Capture the cell that displays the provided text and extract its (x, y) central coordinate. 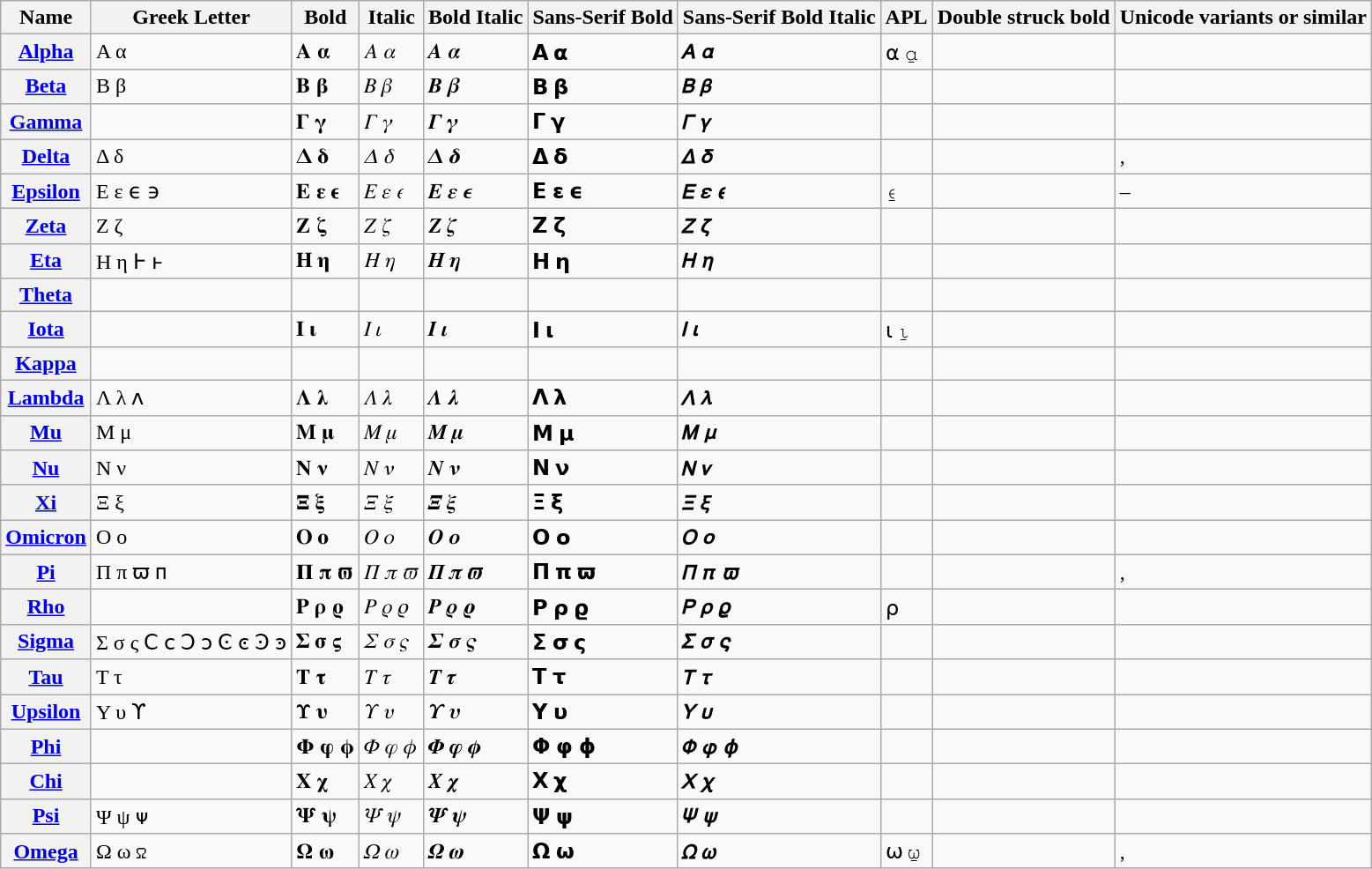
𝚪 𝛄 (326, 122)
𝚺 𝛔 𝛓 (326, 642)
𝞚 𝞴 (779, 397)
Ω ω ꭥ (190, 851)
𝚳 𝛍 (326, 433)
𝛸 𝜒 (391, 782)
Sans-Serif Bold Italic (779, 18)
Mu (46, 433)
Ξ ξ (190, 502)
𝞒 𝞬 (779, 122)
Name (46, 18)
𝜞 𝜸 (475, 122)
Eta (46, 261)
⍵ ⍹ (906, 851)
Η η Ͱ ͱ (190, 261)
𝛶 𝜐 (391, 712)
⍴ (906, 607)
𝜢 𝜼 (475, 261)
𝚶 𝛐 (326, 538)
𝝤 𝝾 (603, 538)
𝞤 𝞾 (779, 712)
𝝩 𝞃 (603, 677)
Ε ε ϵ ϶ (190, 191)
𝞥 𝞿 𝟇 (779, 746)
Τ τ (190, 677)
𝛯 𝜉 (391, 502)
Λ λ ᴧ (190, 397)
𝛴 𝜎 𝜍 (391, 642)
𝝘 𝝲 (603, 122)
𝜯 𝝉 (475, 677)
Tau (46, 677)
Omicron (46, 538)
Μ μ (190, 433)
⍷ (906, 191)
Beta (46, 86)
𝜡 𝜻 (475, 227)
𝜤 𝜾 (475, 330)
𝚰 𝛊 (326, 330)
Υ υ ϒ (190, 712)
𝝭 𝞇 (603, 816)
𝞜 𝞶 (779, 468)
Bold Italic (475, 18)
𝜰 𝝊 (475, 712)
Ψ ψ ᴪ (190, 816)
Iota (46, 330)
Delta (46, 157)
𝛪 𝜄 (391, 330)
Unicode variants or similar (1242, 18)
𝞔 𝞮 𝟄 (779, 191)
𝝙 𝝳 (603, 157)
𝜜 𝜶 (475, 52)
Omega (46, 851)
𝝜 𝝶 (603, 261)
𝛬 𝜆 (391, 397)
Zeta (46, 227)
𝞣 𝞽 (779, 677)
𝚫 𝛅 (326, 157)
𝚷 𝛑 𝛡 (326, 572)
Double struck bold (1024, 18)
𝝞 𝝸 (603, 330)
𝚾 𝛘 (326, 782)
𝚿 𝛙 (326, 816)
𝞨 𝟂 (779, 851)
𝜫 𝝅 𝝕 (475, 572)
⍺ ⍶ (906, 52)
Lambda (46, 397)
Σ σ ς Ϲ ϲ Ͻ ͻ Ͼ ͼ Ͽ ͽ (190, 642)
𝜠 𝜺 𝝐 (475, 191)
𝚬 𝛆 𝛜 (326, 191)
𝚭 𝛇 (326, 227)
Ν ν (190, 468)
Δ δ (190, 157)
Α α (190, 52)
𝛷 𝜑 𝜙 (391, 746)
𝝬 𝞆 (603, 782)
Italic (391, 18)
Gamma (46, 122)
𝛹 𝜓 (391, 816)
𝞟 𝞹 𝟉 (779, 572)
Rho (46, 607)
𝝮 𝞈 (603, 851)
𝛀 𝛚 (326, 851)
𝜟 𝜹 (475, 157)
𝝠 𝝺 (603, 397)
Bold (326, 18)
𝜧 𝝁 (475, 433)
𝝖 𝝰 (603, 52)
𝚲 𝛌 (326, 397)
𝛦 𝜀 𝜖 (391, 191)
Ζ ζ (190, 227)
𝞑 𝞫 (779, 86)
𝚨 𝛂 (326, 52)
𝝡 𝝻 (603, 433)
𝞠 𝞺 𝟈 (779, 607)
Pi (46, 572)
Greek Letter (190, 18)
Sans-Serif Bold (603, 18)
𝛲 𝜌 𝜚 (391, 607)
𝜱 𝝋 𝝓 (475, 746)
𝜮 𝝈 𝝇 (475, 642)
Alpha (46, 52)
𝛧 𝜁 (391, 227)
𝝨 𝞂 𝞁 (603, 642)
𝜦 𝝀 (475, 397)
𝛭 𝜇 (391, 433)
𝚮 𝛈 (326, 261)
𝛮 𝜈 (391, 468)
𝚻 𝛕 (326, 677)
𝚼 𝛖 (326, 712)
𝚩 𝛃 (326, 86)
Theta (46, 295)
𝝪 𝞄 (603, 712)
𝛵 𝜏 (391, 677)
𝛤 𝛾 (391, 122)
𝞛 𝞵 (779, 433)
Π π ϖ ᴨ (190, 572)
𝞦 𝟀 (779, 782)
𝞝 𝞷 (779, 502)
𝝥 𝝿 𝞏 (603, 572)
𝛺 𝜔 (391, 851)
Xi (46, 502)
𝞞 𝞸 (779, 538)
𝝛 𝝵 (603, 227)
𝞧 𝟁 (779, 816)
𝞖 𝞰 (779, 261)
⍳ ⍸ (906, 330)
𝝦 𝞀 𝞎 (603, 607)
Kappa (46, 363)
𝜪 𝝄 (475, 538)
𝚵 𝛏 (326, 502)
𝞕 𝞯 (779, 227)
– (1242, 191)
APL (906, 18)
Nu (46, 468)
𝝣 𝝽 (603, 502)
𝛰 𝜊 (391, 538)
Sigma (46, 642)
Psi (46, 816)
𝜝 𝜷 (475, 86)
𝝗 𝝱 (603, 86)
𝜴 𝝎 (475, 851)
𝚸 𝛒 𝛠 (326, 607)
𝛣 𝛽 (391, 86)
𝛨 𝜂 (391, 261)
Β β (190, 86)
𝝢 𝝼 (603, 468)
𝜨 𝝂 (475, 468)
𝛱 𝜋 𝜛 (391, 572)
𝞢 𝞼 𝞻 (779, 642)
Ο ο (190, 538)
𝝫 𝞅 𝞍 (603, 746)
Epsilon (46, 191)
𝜩 𝝃 (475, 502)
𝝚 𝝴 𝞊 (603, 191)
Phi (46, 746)
Upsilon (46, 712)
𝛢 𝛼 (391, 52)
𝜲 𝝌 (475, 782)
𝚽 𝛗 𝛟 (326, 746)
𝞘 𝞲 (779, 330)
𝜳 𝝍 (475, 816)
𝛥 𝛿 (391, 157)
𝞓 𝞭 (779, 157)
𝞐 𝞪 (779, 52)
𝜬 𝝆 𝝔 (475, 607)
Chi (46, 782)
𝚴 𝛎 (326, 468)
